Locate the cell with the specified text and output its [x, y] center coordinate. 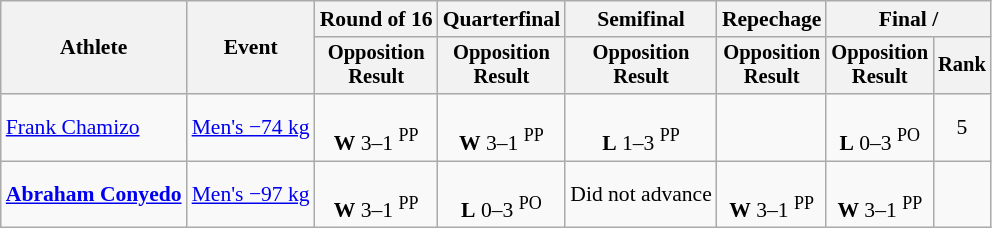
Frank Chamizo [94, 128]
Round of 16 [376, 19]
Repechage [772, 19]
Men's −74 kg [251, 128]
Did not advance [641, 194]
Event [251, 48]
Quarterfinal [502, 19]
Semifinal [641, 19]
L 1–3 PP [641, 128]
5 [962, 128]
Final / [908, 19]
Athlete [94, 48]
Men's −97 kg [251, 194]
Abraham Conyedo [94, 194]
Rank [962, 66]
